Capture the cell that displays the provided text and extract its [x, y] central coordinate. 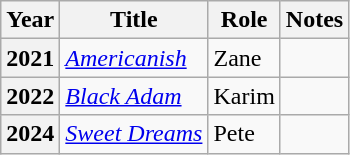
Year [30, 20]
Pete [244, 134]
2024 [30, 134]
Zane [244, 58]
Title [134, 20]
2022 [30, 96]
Karim [244, 96]
Sweet Dreams [134, 134]
Americanish [134, 58]
Role [244, 20]
Notes [314, 20]
Black Adam [134, 96]
2021 [30, 58]
